Return (X, Y) of the center of cell containing provided text 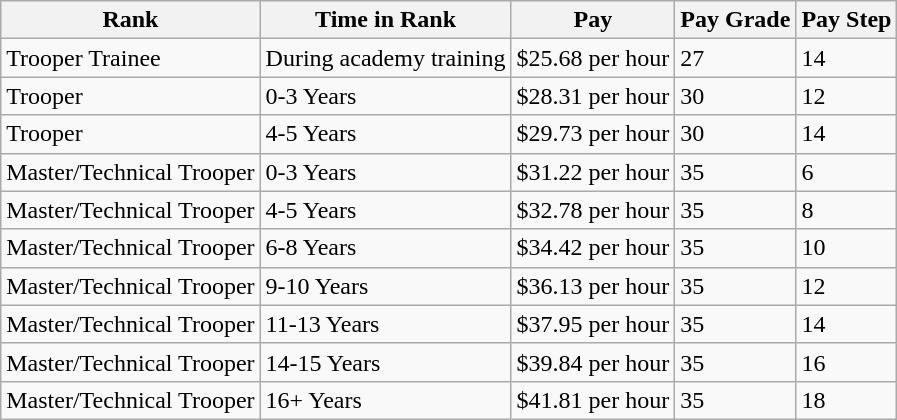
9-10 Years (386, 286)
6 (846, 172)
$28.31 per hour (593, 96)
$31.22 per hour (593, 172)
Pay Grade (736, 20)
16 (846, 362)
$25.68 per hour (593, 58)
10 (846, 248)
During academy training (386, 58)
$41.81 per hour (593, 400)
$34.42 per hour (593, 248)
Pay (593, 20)
$32.78 per hour (593, 210)
$37.95 per hour (593, 324)
16+ Years (386, 400)
Pay Step (846, 20)
$29.73 per hour (593, 134)
Trooper Trainee (130, 58)
27 (736, 58)
8 (846, 210)
Rank (130, 20)
$39.84 per hour (593, 362)
18 (846, 400)
6-8 Years (386, 248)
$36.13 per hour (593, 286)
11-13 Years (386, 324)
Time in Rank (386, 20)
14-15 Years (386, 362)
